Provide the [x, y] coordinate of the cell's center where the given text is located.  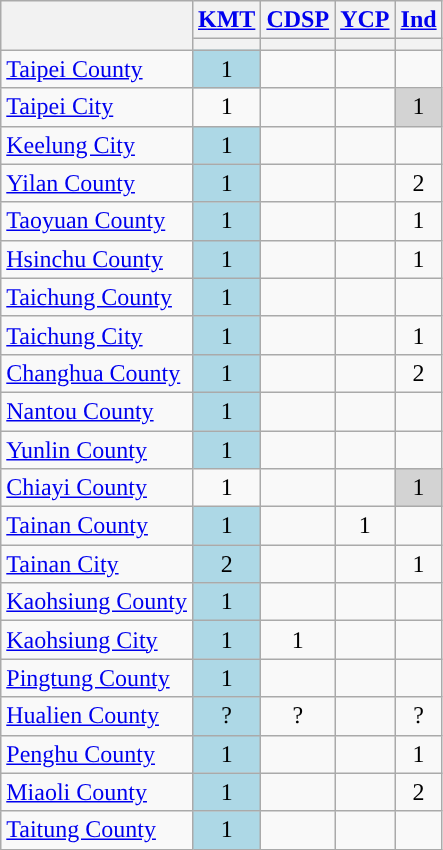
Yilan County [97, 183]
Taichung City [97, 335]
Kaohsiung City [97, 640]
Yunlin County [97, 449]
YCP [365, 20]
KMT [226, 20]
Taichung County [97, 297]
Taipei City [97, 107]
Tainan County [97, 526]
Keelung City [97, 145]
Chiayi County [97, 488]
Miaoli County [97, 792]
Kaohsiung County [97, 602]
Hualien County [97, 716]
Penghu County [97, 754]
Hsinchu County [97, 259]
Tainan City [97, 564]
Ind [418, 20]
Taitung County [97, 830]
Changhua County [97, 373]
CDSP [298, 20]
Taipei County [97, 69]
Nantou County [97, 411]
Taoyuan County [97, 221]
Pingtung County [97, 678]
